Capture the cell that displays the provided text and extract its [x, y] central coordinate. 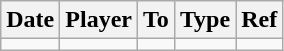
Ref [260, 20]
Date [30, 20]
Player [99, 20]
Type [204, 20]
To [156, 20]
